Identify which cell holds the provided text, then report its (x, y) central coordinate. 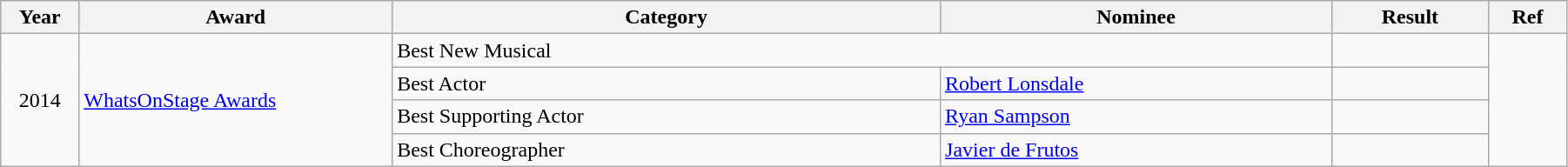
Result (1410, 17)
Robert Lonsdale (1136, 83)
Best Supporting Actor (667, 117)
Year (40, 17)
Best New Musical (862, 50)
Nominee (1136, 17)
Award (236, 17)
Best Actor (667, 83)
Ryan Sampson (1136, 117)
Best Choreographer (667, 150)
WhatsOnStage Awards (236, 100)
Javier de Frutos (1136, 150)
Category (667, 17)
Ref (1527, 17)
2014 (40, 100)
